Pinpoint the cell where the given text exists, returning its [x, y] midpoint coordinate. 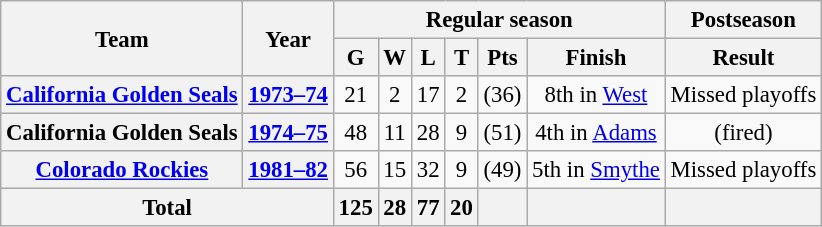
48 [356, 133]
(51) [502, 133]
1981–82 [288, 170]
Regular season [499, 20]
77 [428, 208]
21 [356, 95]
5th in Smythe [596, 170]
G [356, 58]
1974–75 [288, 133]
Year [288, 38]
(36) [502, 95]
Colorado Rockies [122, 170]
Result [743, 58]
20 [462, 208]
(fired) [743, 133]
Finish [596, 58]
Total [168, 208]
56 [356, 170]
32 [428, 170]
L [428, 58]
W [394, 58]
15 [394, 170]
(49) [502, 170]
4th in Adams [596, 133]
Team [122, 38]
1973–74 [288, 95]
Postseason [743, 20]
8th in West [596, 95]
T [462, 58]
11 [394, 133]
Pts [502, 58]
17 [428, 95]
125 [356, 208]
